Detect which cell encompasses the target text, then output its (x, y) center coordinate. 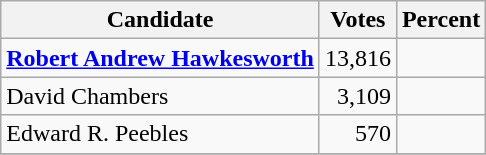
570 (358, 134)
Votes (358, 20)
Edward R. Peebles (160, 134)
Percent (440, 20)
13,816 (358, 58)
David Chambers (160, 96)
Robert Andrew Hawkesworth (160, 58)
3,109 (358, 96)
Candidate (160, 20)
